Provide the [x, y] coordinate of the cell's center where the given text is located.  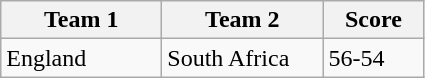
56-54 [374, 58]
Score [374, 20]
South Africa [242, 58]
Team 1 [82, 20]
England [82, 58]
Team 2 [242, 20]
